Find where the given text appears and provide that cell's center as (X, Y) coordinate. 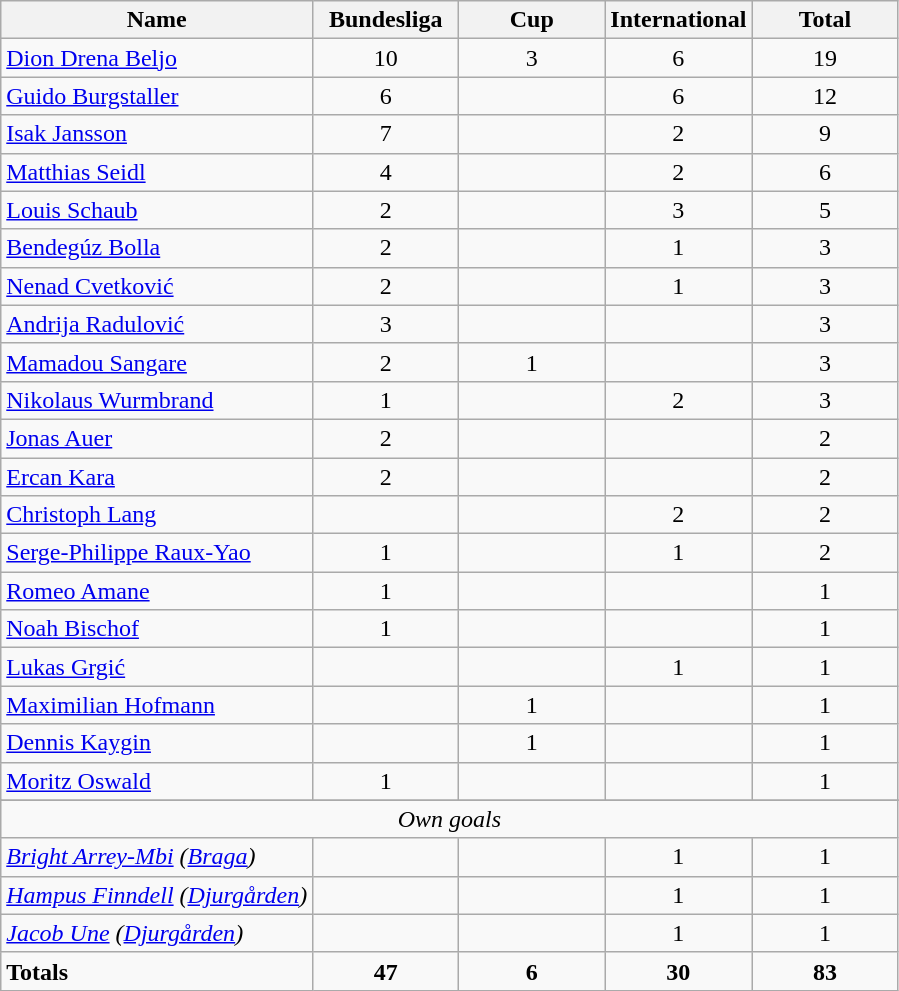
Matthias Seidl (157, 172)
Andrija Radulović (157, 324)
Own goals (450, 819)
19 (825, 58)
Name (157, 20)
Romeo Amane (157, 591)
Isak Jansson (157, 134)
Dion Drena Beljo (157, 58)
Maximilian Hofmann (157, 705)
Bright Arrey-Mbi (Braga) (157, 857)
30 (678, 971)
Bendegúz Bolla (157, 248)
Louis Schaub (157, 210)
International (678, 20)
Serge-Philippe Raux-Yao (157, 553)
Noah Bischof (157, 629)
7 (386, 134)
Lukas Grgić (157, 667)
Cup (532, 20)
Ercan Kara (157, 477)
47 (386, 971)
Mamadou Sangare (157, 362)
Jonas Auer (157, 438)
4 (386, 172)
Hampus Finndell (Djurgården) (157, 895)
Guido Burgstaller (157, 96)
5 (825, 210)
Christoph Lang (157, 515)
83 (825, 971)
12 (825, 96)
9 (825, 134)
Nenad Cvetković (157, 286)
Jacob Une (Djurgården) (157, 933)
Nikolaus Wurmbrand (157, 400)
Moritz Oswald (157, 781)
Totals (157, 971)
Total (825, 20)
Bundesliga (386, 20)
Dennis Kaygin (157, 743)
10 (386, 58)
